Return (X, Y) of the center of cell containing provided text 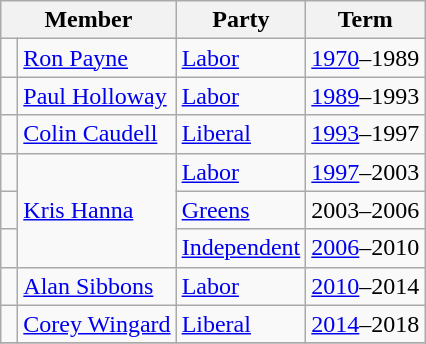
Corey Wingard (97, 324)
Party (241, 20)
Kris Hanna (97, 210)
Ron Payne (97, 58)
Member (88, 20)
2003–2006 (366, 210)
Term (366, 20)
2006–2010 (366, 248)
2014–2018 (366, 324)
Greens (241, 210)
1997–2003 (366, 172)
1970–1989 (366, 58)
Alan Sibbons (97, 286)
1989–1993 (366, 96)
2010–2014 (366, 286)
1993–1997 (366, 134)
Independent (241, 248)
Colin Caudell (97, 134)
Paul Holloway (97, 96)
